From the cell containing the given text, extract its center point as (X, Y) coordinate. 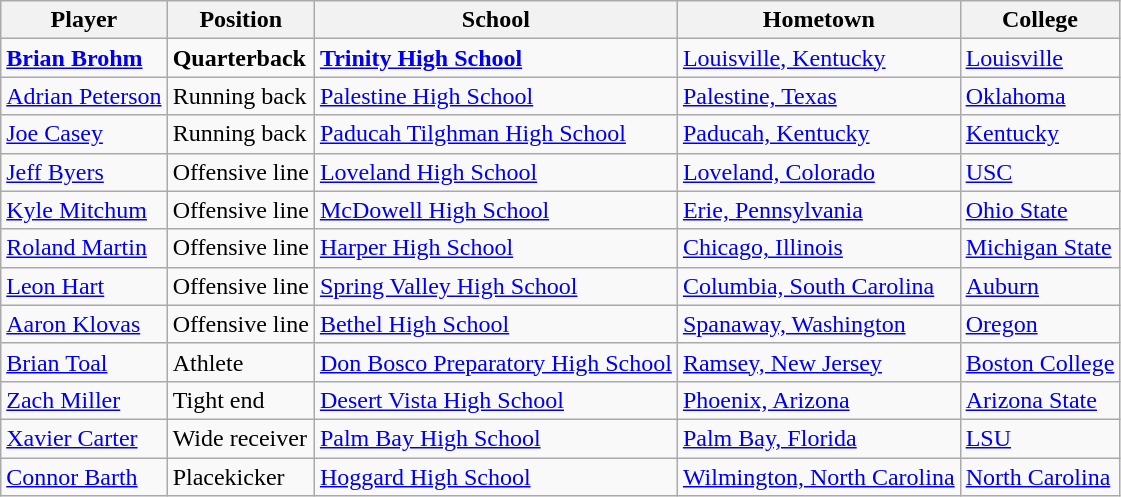
USC (1040, 172)
Ohio State (1040, 210)
Ramsey, New Jersey (818, 362)
Loveland, Colorado (818, 172)
Desert Vista High School (496, 400)
Loveland High School (496, 172)
Position (240, 20)
Trinity High School (496, 58)
Michigan State (1040, 248)
Athlete (240, 362)
Hometown (818, 20)
Palm Bay High School (496, 438)
Brian Brohm (84, 58)
Tight end (240, 400)
Wide receiver (240, 438)
School (496, 20)
Arizona State (1040, 400)
Adrian Peterson (84, 96)
Erie, Pennsylvania (818, 210)
Oklahoma (1040, 96)
North Carolina (1040, 477)
Paducah, Kentucky (818, 134)
McDowell High School (496, 210)
College (1040, 20)
Brian Toal (84, 362)
Columbia, South Carolina (818, 286)
Roland Martin (84, 248)
Boston College (1040, 362)
Aaron Klovas (84, 324)
Palestine High School (496, 96)
Connor Barth (84, 477)
Leon Hart (84, 286)
Louisville (1040, 58)
Palestine, Texas (818, 96)
Player (84, 20)
Wilmington, North Carolina (818, 477)
Chicago, Illinois (818, 248)
Jeff Byers (84, 172)
LSU (1040, 438)
Spanaway, Washington (818, 324)
Zach Miller (84, 400)
Louisville, Kentucky (818, 58)
Paducah Tilghman High School (496, 134)
Auburn (1040, 286)
Kyle Mitchum (84, 210)
Bethel High School (496, 324)
Oregon (1040, 324)
Don Bosco Preparatory High School (496, 362)
Kentucky (1040, 134)
Placekicker (240, 477)
Palm Bay, Florida (818, 438)
Xavier Carter (84, 438)
Hoggard High School (496, 477)
Spring Valley High School (496, 286)
Joe Casey (84, 134)
Quarterback (240, 58)
Phoenix, Arizona (818, 400)
Harper High School (496, 248)
